Provide the [x, y] coordinate of the cell's center where the given text is located.  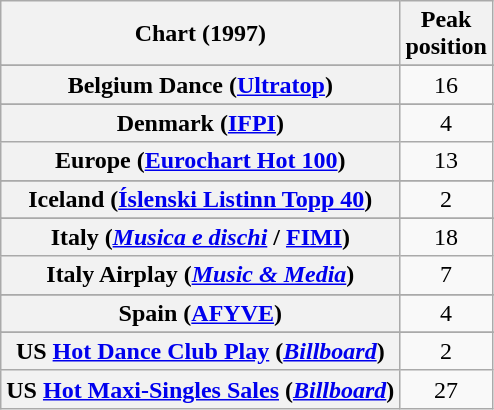
Spain (AFYVE) [200, 313]
7 [446, 275]
Chart (1997) [200, 34]
Iceland (Íslenski Listinn Topp 40) [200, 199]
Peakposition [446, 34]
Italy Airplay (Music & Media) [200, 275]
Europe (Eurochart Hot 100) [200, 161]
Italy (Musica e dischi / FIMI) [200, 237]
13 [446, 161]
US Hot Maxi-Singles Sales (Billboard) [200, 389]
16 [446, 85]
18 [446, 237]
Denmark (IFPI) [200, 123]
27 [446, 389]
Belgium Dance (Ultratop) [200, 85]
US Hot Dance Club Play (Billboard) [200, 351]
